Output the (X, Y) coordinate of the center of the cell containing the given text.  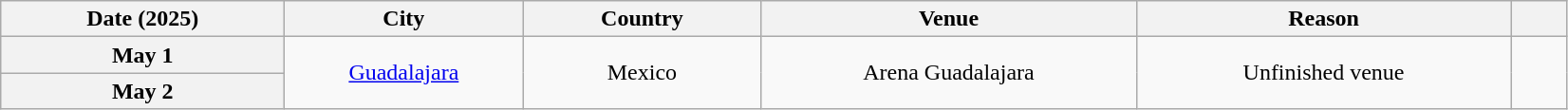
May 1 (142, 55)
Reason (1323, 19)
City (404, 19)
Mexico (642, 73)
May 2 (142, 91)
Venue (949, 19)
Arena Guadalajara (949, 73)
Unfinished venue (1323, 73)
Country (642, 19)
Guadalajara (404, 73)
Date (2025) (142, 19)
